Find where the given text appears and provide that cell's center as (X, Y) coordinate. 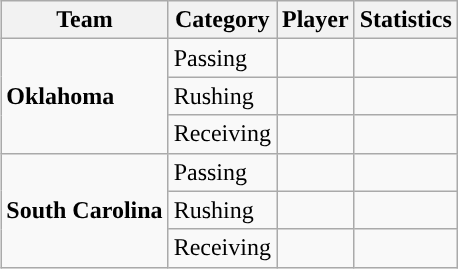
Oklahoma (84, 96)
Team (84, 20)
Player (315, 20)
Category (222, 20)
Statistics (406, 20)
South Carolina (84, 210)
